From the cell containing the given text, extract its center point as (x, y) coordinate. 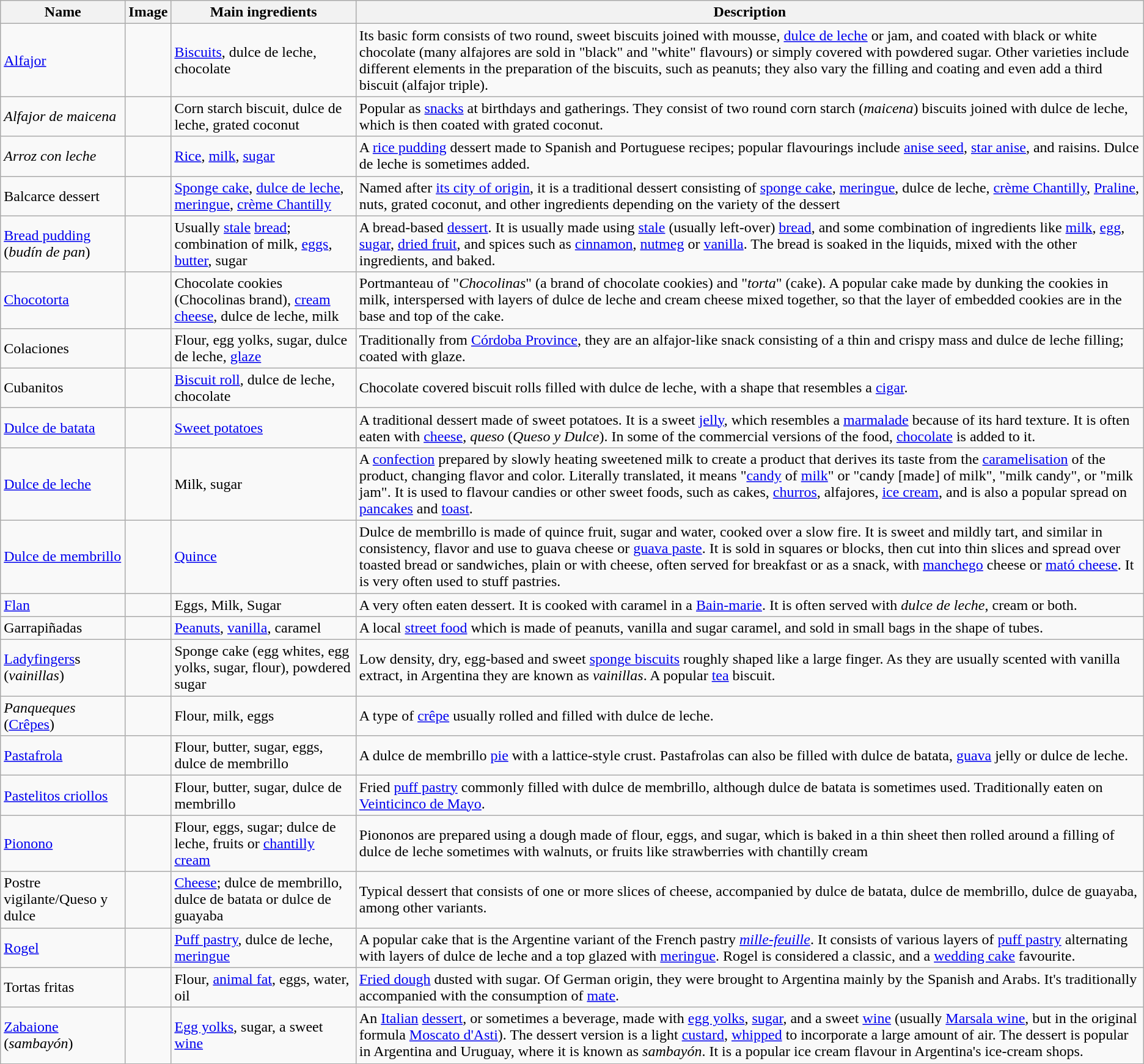
Usually stale bread; combination of milk, eggs, butter, sugar (263, 244)
A type of crêpe usually rolled and filled with dulce de leche. (749, 716)
Rice, milk, sugar (263, 156)
Bread pudding (budín de pan) (63, 244)
Balcarce dessert (63, 196)
A very often eaten dessert. It is cooked with caramel in a Bain-marie. It is often served with dulce de leche, cream or both. (749, 604)
Name (63, 12)
Peanuts, vanilla, caramel (263, 628)
Flour, eggs, sugar; dulce de leche, fruits or chantilly cream (263, 843)
Pastelitos criollos (63, 796)
Eggs, Milk, Sugar (263, 604)
Flour, butter, sugar, eggs, dulce de membrillo (263, 755)
A local street food which is made of peanuts, vanilla and sugar caramel, and sold in small bags in the shape of tubes. (749, 628)
Image (148, 12)
Biscuit roll, dulce de leche, chocolate (263, 387)
Milk, sugar (263, 484)
Description (749, 12)
A dulce de membrillo pie with a lattice-style crust. Pastafrolas can also be filled with dulce de batata, guava jelly or dulce de leche. (749, 755)
Corn starch biscuit, dulce de leche, grated coconut (263, 116)
Panqueques (Crêpes) (63, 716)
Quince (263, 556)
Alfajor (63, 60)
Tortas fritas (63, 988)
Chocolate cookies (Chocolinas brand), cream cheese, dulce de leche, milk (263, 300)
Arroz con leche (63, 156)
Flour, milk, eggs (263, 716)
Colaciones (63, 348)
Sweet potatoes (263, 428)
Dulce de batata (63, 428)
Flan (63, 604)
Zabaione (sambayón) (63, 1035)
Chocolate covered biscuit rolls filled with dulce de leche, with a shape that resembles a cigar. (749, 387)
Cubanitos (63, 387)
Dulce de membrillo (63, 556)
Egg yolks, sugar, a sweet wine (263, 1035)
Flour, animal fat, eggs, water, oil (263, 988)
Pastafrola (63, 755)
Dulce de leche (63, 484)
Flour, butter, sugar, dulce de membrillo (263, 796)
Postre vigilante/Queso y dulce (63, 900)
Cheese; dulce de membrillo, dulce de batata or dulce de guayaba (263, 900)
Ladyfingerss (vainillas) (63, 668)
Sponge cake, dulce de leche, meringue, crème Chantilly (263, 196)
Sponge cake (egg whites, egg yolks, sugar, flour), powdered sugar (263, 668)
Pionono (63, 843)
Biscuits, dulce de leche, chocolate (263, 60)
Main ingredients (263, 12)
Alfajor de maicena (63, 116)
Puff pastry, dulce de leche, meringue (263, 947)
Rogel (63, 947)
Fried puff pastry commonly filled with dulce de membrillo, although dulce de batata is sometimes used. Traditionally eaten on Veinticinco de Mayo. (749, 796)
Flour, egg yolks, sugar, dulce de leche, glaze (263, 348)
Garrapiñadas (63, 628)
Chocotorta (63, 300)
